Return the (X, Y) coordinate for the center point of the cell that contains the specified text.  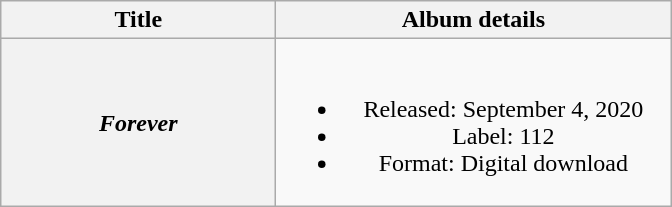
Title (138, 20)
Released: September 4, 2020Label: 112Format: Digital download (474, 122)
Forever (138, 122)
Album details (474, 20)
